Output the (X, Y) coordinate of the center of the cell containing the given text.  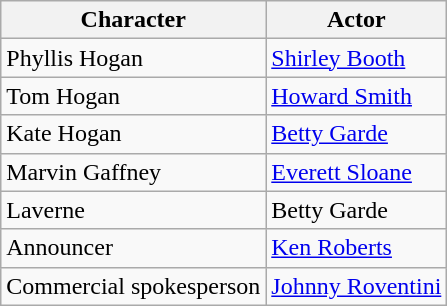
Announcer (134, 248)
Character (134, 20)
Tom Hogan (134, 96)
Laverne (134, 210)
Everett Sloane (356, 172)
Actor (356, 20)
Shirley Booth (356, 58)
Johnny Roventini (356, 286)
Commercial spokesperson (134, 286)
Howard Smith (356, 96)
Marvin Gaffney (134, 172)
Ken Roberts (356, 248)
Phyllis Hogan (134, 58)
Kate Hogan (134, 134)
